For the text-containing cell, return its midpoint in [X, Y] coordinate format. 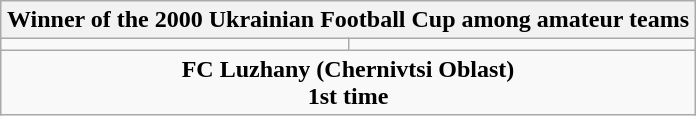
FC Luzhany (Chernivtsi Oblast)1st time [348, 82]
Winner of the 2000 Ukrainian Football Cup among amateur teams [348, 20]
